Scan for the cell matching the given text and deliver its (x, y) coordinate at center. 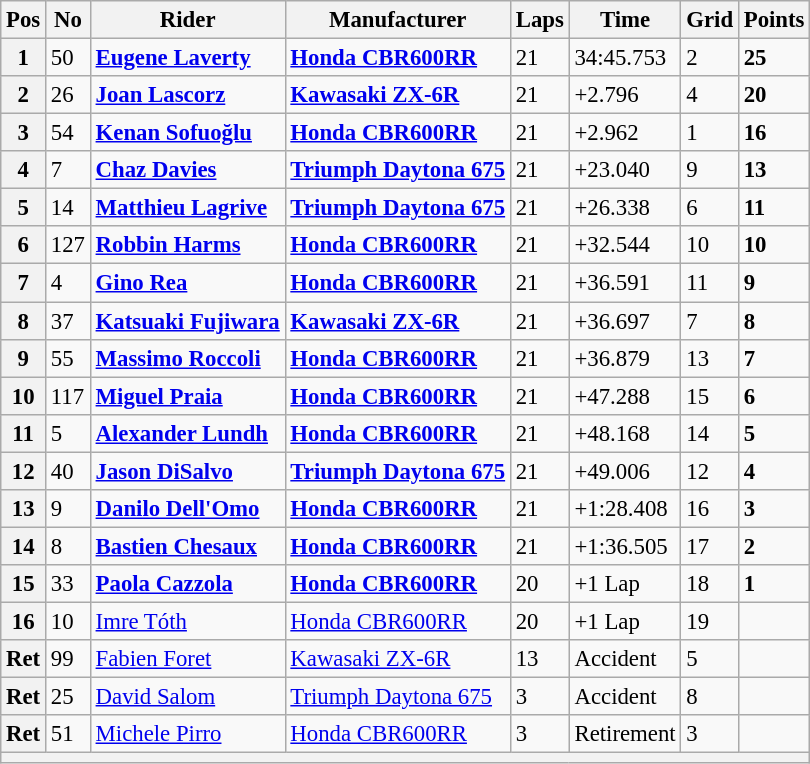
Chaz Davies (188, 170)
99 (68, 659)
50 (68, 58)
+36.879 (625, 358)
Katsuaki Fujiwara (188, 321)
Gino Rea (188, 283)
+26.338 (625, 208)
Rider (188, 20)
+1:28.408 (625, 509)
127 (68, 245)
Matthieu Lagrive (188, 208)
26 (68, 95)
Paola Cazzola (188, 584)
Jason DiSalvo (188, 471)
+48.168 (625, 433)
Retirement (625, 734)
Danilo Dell'Omo (188, 509)
+36.591 (625, 283)
Grid (710, 20)
33 (68, 584)
40 (68, 471)
Pos (24, 20)
+2.962 (625, 133)
Miguel Praia (188, 396)
Time (625, 20)
+2.796 (625, 95)
Laps (540, 20)
+36.697 (625, 321)
+49.006 (625, 471)
117 (68, 396)
Fabien Foret (188, 659)
19 (710, 621)
Points (774, 20)
+23.040 (625, 170)
Alexander Lundh (188, 433)
34:45.753 (625, 58)
Manufacturer (398, 20)
+47.288 (625, 396)
18 (710, 584)
55 (68, 358)
51 (68, 734)
David Salom (188, 697)
Massimo Roccoli (188, 358)
Imre Tóth (188, 621)
17 (710, 546)
No (68, 20)
Joan Lascorz (188, 95)
54 (68, 133)
Michele Pirro (188, 734)
+1:36.505 (625, 546)
Eugene Laverty (188, 58)
Bastien Chesaux (188, 546)
37 (68, 321)
Robbin Harms (188, 245)
+32.544 (625, 245)
Kenan Sofuoğlu (188, 133)
